Provide the [X, Y] coordinate of the cell's center where the given text is located.  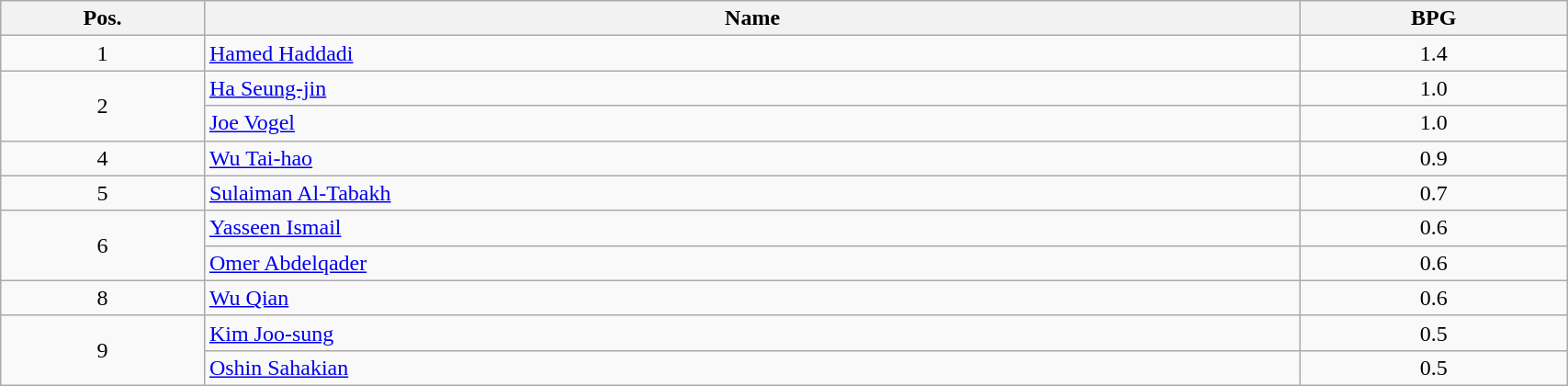
5 [103, 193]
6 [103, 245]
0.7 [1434, 193]
Omer Abdelqader [751, 263]
Oshin Sahakian [751, 368]
1 [103, 53]
Joe Vogel [751, 123]
Kim Joo-sung [751, 333]
Name [751, 18]
Ha Seung-jin [751, 88]
Sulaiman Al-Tabakh [751, 193]
8 [103, 298]
Pos. [103, 18]
Wu Qian [751, 298]
BPG [1434, 18]
4 [103, 158]
2 [103, 106]
9 [103, 350]
0.9 [1434, 158]
1.4 [1434, 53]
Hamed Haddadi [751, 53]
Yasseen Ismail [751, 228]
Wu Tai-hao [751, 158]
